Provide the (X, Y) coordinate of the cell's center where the given text is located.  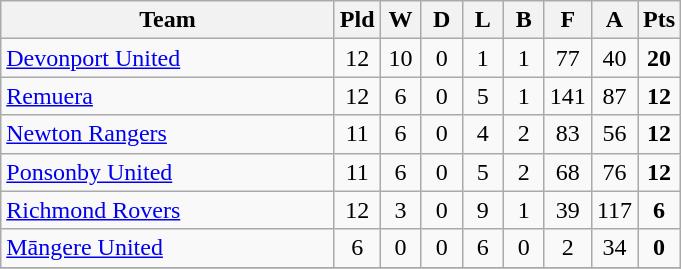
77 (568, 58)
Māngere United (168, 248)
76 (614, 172)
87 (614, 96)
Ponsonby United (168, 172)
3 (400, 210)
W (400, 20)
Pld (357, 20)
L (482, 20)
56 (614, 134)
Team (168, 20)
141 (568, 96)
39 (568, 210)
10 (400, 58)
117 (614, 210)
Richmond Rovers (168, 210)
B (524, 20)
9 (482, 210)
34 (614, 248)
A (614, 20)
68 (568, 172)
Remuera (168, 96)
D (442, 20)
83 (568, 134)
Pts (660, 20)
Newton Rangers (168, 134)
Devonport United (168, 58)
F (568, 20)
20 (660, 58)
4 (482, 134)
40 (614, 58)
